Output the (x, y) coordinate of the center of the cell containing the given text.  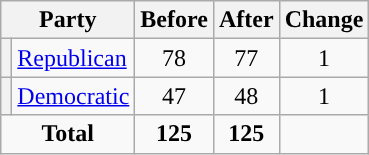
Before (174, 20)
Party (68, 20)
Change (324, 20)
Democratic (74, 96)
47 (174, 96)
Total (68, 134)
After (246, 20)
77 (246, 58)
78 (174, 58)
48 (246, 96)
Republican (74, 58)
